For the text-containing cell, return its midpoint in [X, Y] coordinate format. 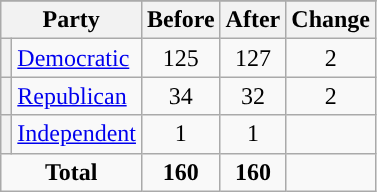
Change [331, 20]
Republican [77, 96]
32 [253, 96]
125 [180, 58]
After [253, 20]
Party [72, 20]
Democratic [77, 58]
127 [253, 58]
Independent [77, 134]
34 [180, 96]
Total [72, 172]
Before [180, 20]
